From the cell containing the given text, extract its center point as (x, y) coordinate. 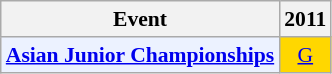
Event (140, 19)
G (305, 55)
Asian Junior Championships (140, 55)
2011 (305, 19)
